Detect which cell encompasses the target text, then output its (x, y) center coordinate. 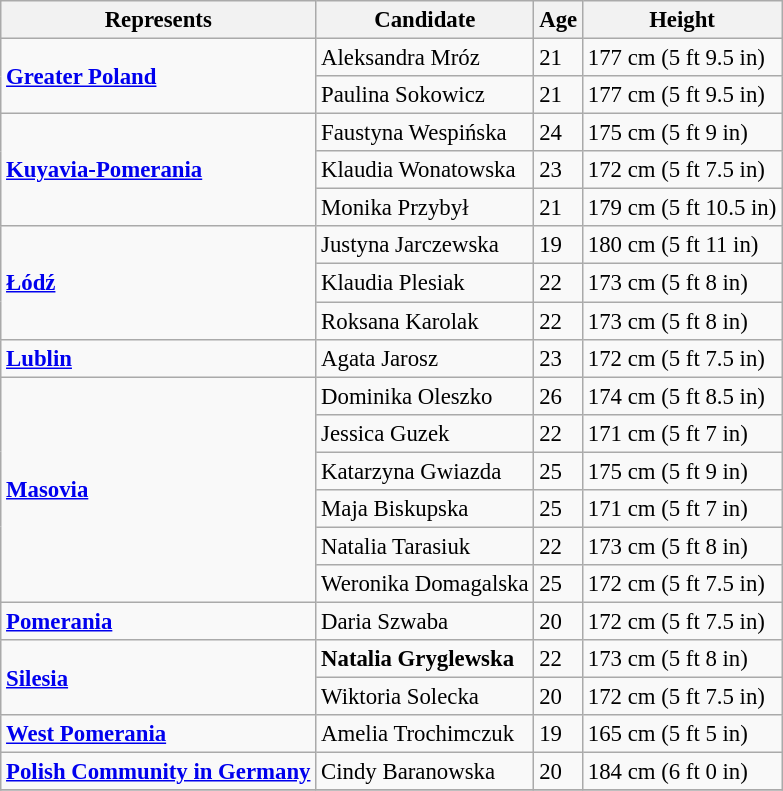
Height (682, 20)
Klaudia Plesiak (425, 283)
174 cm (5 ft 8.5 in) (682, 396)
Age (558, 20)
Pomerania (158, 621)
Agata Jarosz (425, 358)
Represents (158, 20)
Masovia (158, 490)
Maja Biskupska (425, 509)
Roksana Karolak (425, 321)
Dominika Oleszko (425, 396)
24 (558, 133)
Justyna Jarczewska (425, 245)
Paulina Sokowicz (425, 95)
Daria Szwaba (425, 621)
Klaudia Wonatowska (425, 170)
Wiktoria Solecka (425, 697)
Faustyna Wespińska (425, 133)
Natalia Gryglewska (425, 659)
180 cm (5 ft 11 in) (682, 245)
Aleksandra Mróz (425, 58)
Łódź (158, 282)
Katarzyna Gwiazda (425, 471)
165 cm (5 ft 5 in) (682, 734)
Weronika Domagalska (425, 584)
Polish Community in Germany (158, 772)
Silesia (158, 678)
West Pomerania (158, 734)
184 cm (6 ft 0 in) (682, 772)
Amelia Trochimczuk (425, 734)
179 cm (5 ft 10.5 in) (682, 208)
Jessica Guzek (425, 433)
Monika Przybył (425, 208)
Kuyavia-Pomerania (158, 170)
Lublin (158, 358)
Natalia Tarasiuk (425, 546)
Greater Poland (158, 76)
26 (558, 396)
Candidate (425, 20)
Cindy Baranowska (425, 772)
